Find where the given text appears and provide that cell's center as [X, Y] coordinate. 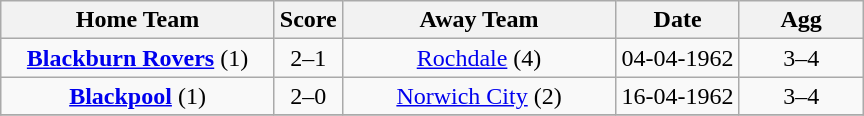
Blackburn Rovers (1) [138, 58]
Score [308, 20]
2–1 [308, 58]
Agg [801, 20]
Away Team [479, 20]
16-04-1962 [678, 96]
Home Team [138, 20]
Blackpool (1) [138, 96]
Norwich City (2) [479, 96]
Date [678, 20]
Rochdale (4) [479, 58]
2–0 [308, 96]
04-04-1962 [678, 58]
